Output the [X, Y] coordinate of the center of the cell containing the given text.  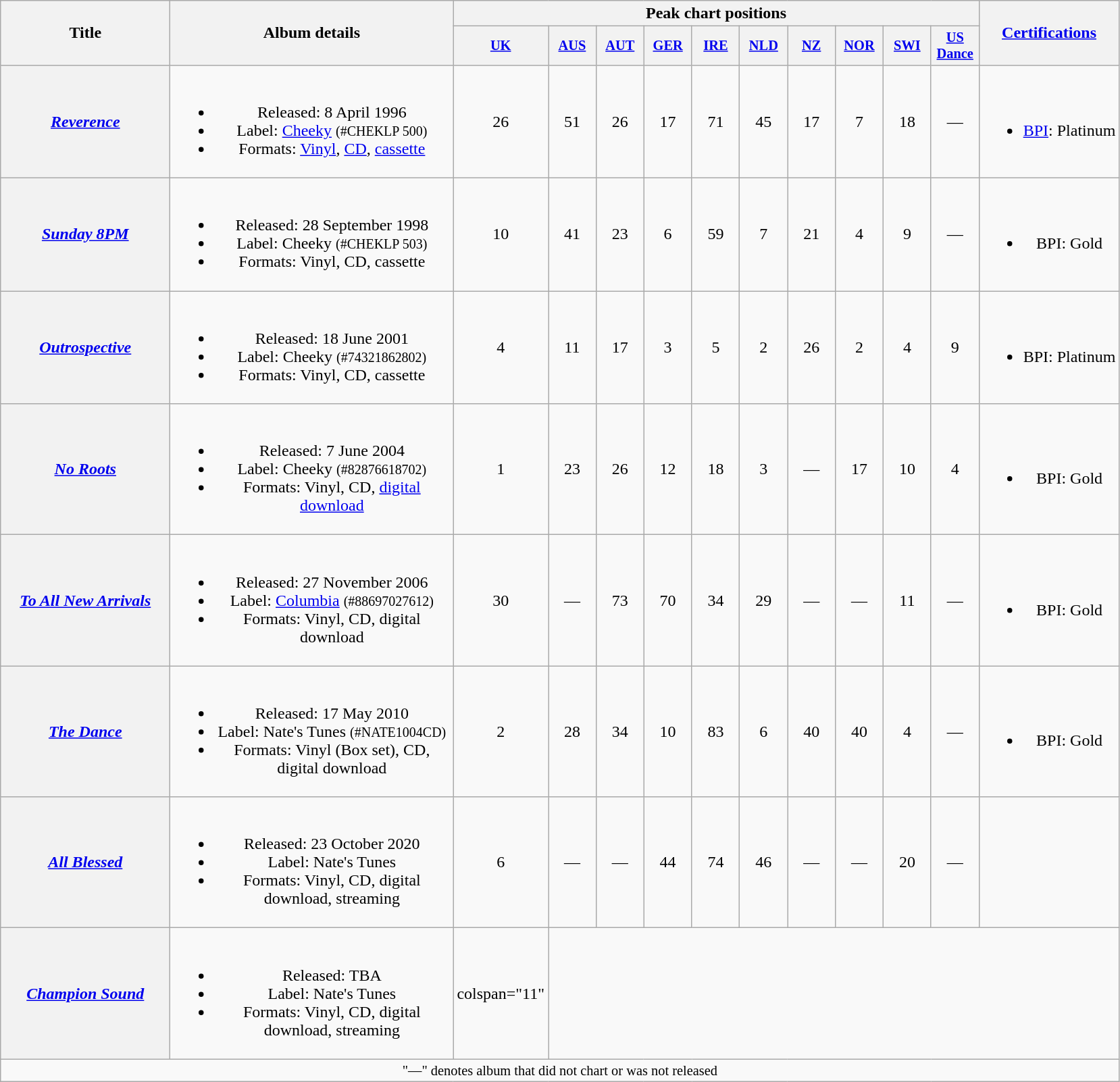
NLD [763, 46]
NZ [812, 46]
US Dance [955, 46]
70 [667, 600]
46 [763, 862]
29 [763, 600]
51 [573, 122]
Released: 27 November 2006Label: Columbia (#88697027612)Formats: Vinyl, CD, digital download [312, 600]
44 [667, 862]
NOR [859, 46]
Released: 18 June 2001Label: Cheeky (#74321862802)Formats: Vinyl, CD, cassette [312, 347]
Released: 23 October 2020Label: Nate's TunesFormats: Vinyl, CD, digital download, streaming [312, 862]
AUS [573, 46]
Released: 28 September 1998Label: Cheeky (#CHEKLP 503)Formats: Vinyl, CD, cassette [312, 235]
45 [763, 122]
20 [907, 862]
Certifications [1049, 33]
28 [573, 731]
Released: 8 April 1996Label: Cheeky (#CHEKLP 500)Formats: Vinyl, CD, cassette [312, 122]
All Blessed [85, 862]
30 [501, 600]
The Dance [85, 731]
73 [620, 600]
colspan="11" [501, 994]
59 [716, 235]
21 [812, 235]
To All New Arrivals [85, 600]
Released: 17 May 2010Label: Nate's Tunes (#NATE1004CD)Formats: Vinyl (Box set), CD, digital download [312, 731]
Reverence [85, 122]
Title [85, 33]
1 [501, 469]
SWI [907, 46]
41 [573, 235]
Released: TBALabel: Nate's TunesFormats: Vinyl, CD, digital download, streaming [312, 994]
No Roots [85, 469]
12 [667, 469]
Released: 7 June 2004Label: Cheeky (#82876618702)Formats: Vinyl, CD, digital download [312, 469]
Outrospective [85, 347]
IRE [716, 46]
GER [667, 46]
5 [716, 347]
Album details [312, 33]
"—" denotes album that did not chart or was not released [560, 1071]
74 [716, 862]
AUT [620, 46]
71 [716, 122]
UK [501, 46]
Sunday 8PM [85, 235]
83 [716, 731]
Champion Sound [85, 994]
Peak chart positions [716, 14]
